Output the (x, y) coordinate of the center of the cell containing the given text.  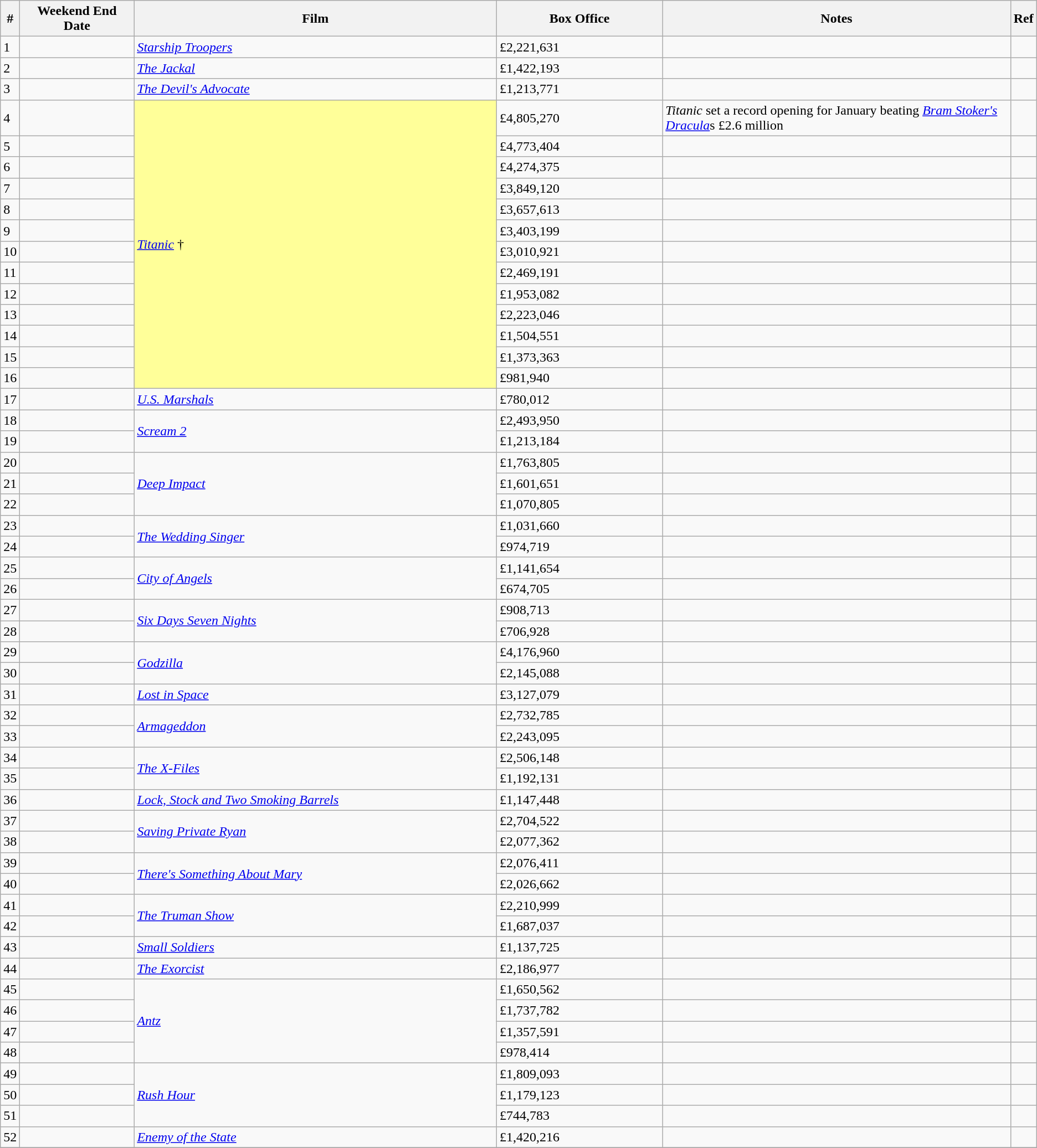
8 (10, 209)
43 (10, 947)
£1,192,131 (579, 779)
24 (10, 547)
The Exorcist (316, 969)
£2,076,411 (579, 863)
£1,213,771 (579, 89)
£2,493,950 (579, 420)
Deep Impact (316, 483)
£2,186,977 (579, 969)
30 (10, 673)
22 (10, 504)
Box Office (579, 19)
The X-Files (316, 768)
21 (10, 483)
Enemy of the State (316, 1137)
Lock, Stock and Two Smoking Barrels (316, 800)
£2,210,999 (579, 905)
38 (10, 842)
£2,506,148 (579, 758)
The Wedding Singer (316, 536)
7 (10, 188)
17 (10, 399)
U.S. Marshals (316, 399)
40 (10, 884)
47 (10, 1032)
29 (10, 652)
31 (10, 694)
£978,414 (579, 1053)
45 (10, 990)
20 (10, 462)
£1,373,363 (579, 357)
£1,687,037 (579, 926)
£1,650,562 (579, 990)
2 (10, 68)
Armageddon (316, 726)
41 (10, 905)
£2,223,046 (579, 315)
9 (10, 230)
33 (10, 737)
£706,928 (579, 631)
£2,077,362 (579, 842)
44 (10, 969)
£3,127,079 (579, 694)
4 (10, 117)
£1,147,448 (579, 800)
16 (10, 378)
£1,137,725 (579, 947)
£2,145,088 (579, 673)
£1,031,660 (579, 526)
£1,213,184 (579, 441)
1 (10, 47)
£674,705 (579, 589)
£1,420,216 (579, 1137)
46 (10, 1011)
£4,773,404 (579, 146)
48 (10, 1053)
£2,243,095 (579, 737)
49 (10, 1074)
15 (10, 357)
25 (10, 568)
12 (10, 294)
Rush Hour (316, 1095)
£2,732,785 (579, 715)
Weekend End Date (77, 19)
13 (10, 315)
Six Days Seven Nights (316, 620)
£1,141,654 (579, 568)
£2,469,191 (579, 272)
£1,737,782 (579, 1011)
28 (10, 631)
Scream 2 (316, 431)
£981,940 (579, 378)
There's Something About Mary (316, 873)
£780,012 (579, 399)
Titanic set a record opening for January beating Bram Stoker's Draculas £2.6 million (836, 117)
£1,070,805 (579, 504)
Lost in Space (316, 694)
£1,504,551 (579, 336)
Ref (1024, 19)
£2,221,631 (579, 47)
£1,601,651 (579, 483)
36 (10, 800)
£1,763,805 (579, 462)
6 (10, 167)
Film (316, 19)
50 (10, 1095)
35 (10, 779)
26 (10, 589)
27 (10, 610)
Saving Private Ryan (316, 831)
19 (10, 441)
Starship Troopers (316, 47)
£744,783 (579, 1116)
11 (10, 272)
£1,809,093 (579, 1074)
Notes (836, 19)
£3,403,199 (579, 230)
Godzilla (316, 663)
# (10, 19)
The Truman Show (316, 915)
£2,026,662 (579, 884)
39 (10, 863)
£1,422,193 (579, 68)
52 (10, 1137)
£3,657,613 (579, 209)
3 (10, 89)
City of Angels (316, 578)
34 (10, 758)
£1,953,082 (579, 294)
14 (10, 336)
£908,713 (579, 610)
18 (10, 420)
£2,704,522 (579, 821)
42 (10, 926)
£3,010,921 (579, 251)
The Jackal (316, 68)
51 (10, 1116)
£3,849,120 (579, 188)
£1,179,123 (579, 1095)
£974,719 (579, 547)
£4,274,375 (579, 167)
Antz (316, 1021)
37 (10, 821)
Small Soldiers (316, 947)
10 (10, 251)
£1,357,591 (579, 1032)
5 (10, 146)
32 (10, 715)
£4,805,270 (579, 117)
Titanic † (316, 244)
23 (10, 526)
£4,176,960 (579, 652)
The Devil's Advocate (316, 89)
